Return the [X, Y] coordinate for the center point of the cell that contains the specified text.  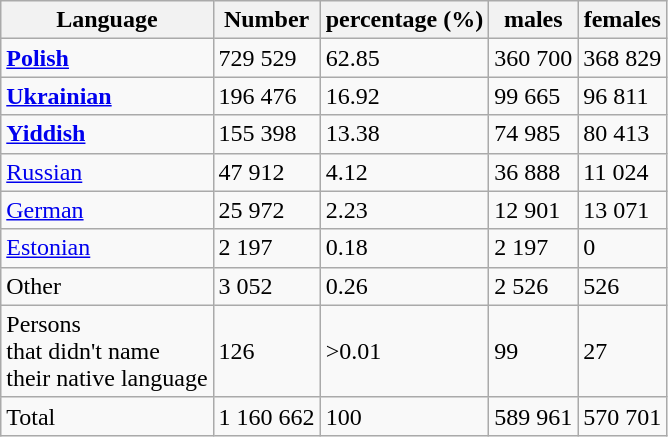
13.38 [404, 134]
11 024 [622, 172]
Ukrainian [107, 96]
Language [107, 20]
526 [622, 286]
Other [107, 286]
96 811 [622, 96]
13 071 [622, 210]
126 [266, 351]
155 398 [266, 134]
80 413 [622, 134]
74 985 [534, 134]
2 526 [534, 286]
589 961 [534, 416]
729 529 [266, 58]
males [534, 20]
196 476 [266, 96]
Total [107, 416]
Estonian [107, 248]
360 700 [534, 58]
16.92 [404, 96]
>0.01 [404, 351]
Russian [107, 172]
4.12 [404, 172]
1 160 662 [266, 416]
Polish [107, 58]
25 972 [266, 210]
2.23 [404, 210]
99 [534, 351]
27 [622, 351]
368 829 [622, 58]
36 888 [534, 172]
570 701 [622, 416]
47 912 [266, 172]
0.26 [404, 286]
3 052 [266, 286]
percentage (%) [404, 20]
Number [266, 20]
0.18 [404, 248]
females [622, 20]
62.85 [404, 58]
99 665 [534, 96]
12 901 [534, 210]
100 [404, 416]
German [107, 210]
Persons that didn't name their native language [107, 351]
0 [622, 248]
Yiddish [107, 134]
